Find where the given text appears and provide that cell's center as (X, Y) coordinate. 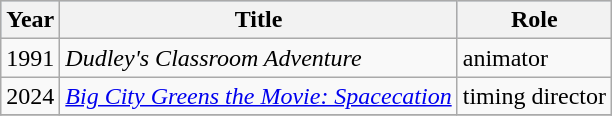
timing director (534, 96)
Title (258, 20)
Dudley's Classroom Adventure (258, 58)
animator (534, 58)
Big City Greens the Movie: Spacecation (258, 96)
2024 (30, 96)
Year (30, 20)
1991 (30, 58)
Role (534, 20)
